Return the [X, Y] coordinate for the center point of the cell that contains the specified text.  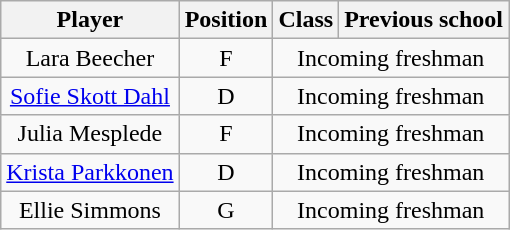
Position [226, 20]
Krista Parkkonen [90, 172]
Ellie Simmons [90, 210]
Previous school [424, 20]
Class [306, 20]
Sofie Skott Dahl [90, 96]
Player [90, 20]
Julia Mesplede [90, 134]
G [226, 210]
Lara Beecher [90, 58]
